Identify which cell holds the provided text, then report its (X, Y) central coordinate. 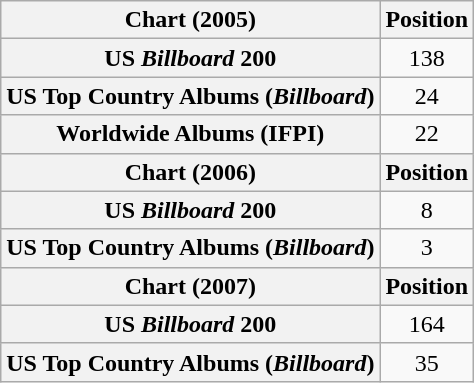
35 (427, 362)
Chart (2007) (190, 286)
Worldwide Albums (IFPI) (190, 134)
Chart (2006) (190, 172)
164 (427, 324)
24 (427, 96)
3 (427, 248)
138 (427, 58)
Chart (2005) (190, 20)
22 (427, 134)
8 (427, 210)
